Output the [x, y] coordinate of the center of the cell containing the given text.  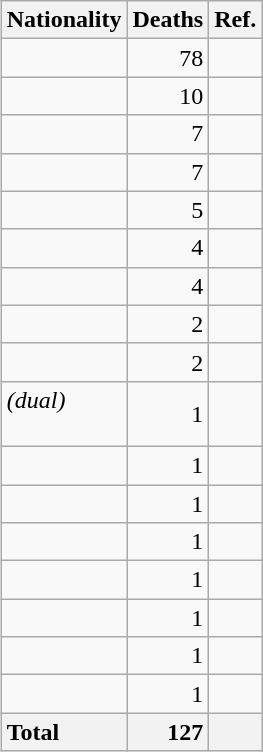
5 [168, 210]
Total [64, 732]
Deaths [168, 20]
10 [168, 96]
Nationality [64, 20]
78 [168, 58]
127 [168, 732]
(dual) [64, 414]
Ref. [236, 20]
